Determine the [X, Y] coordinate at the center of the cell enclosing the given text.  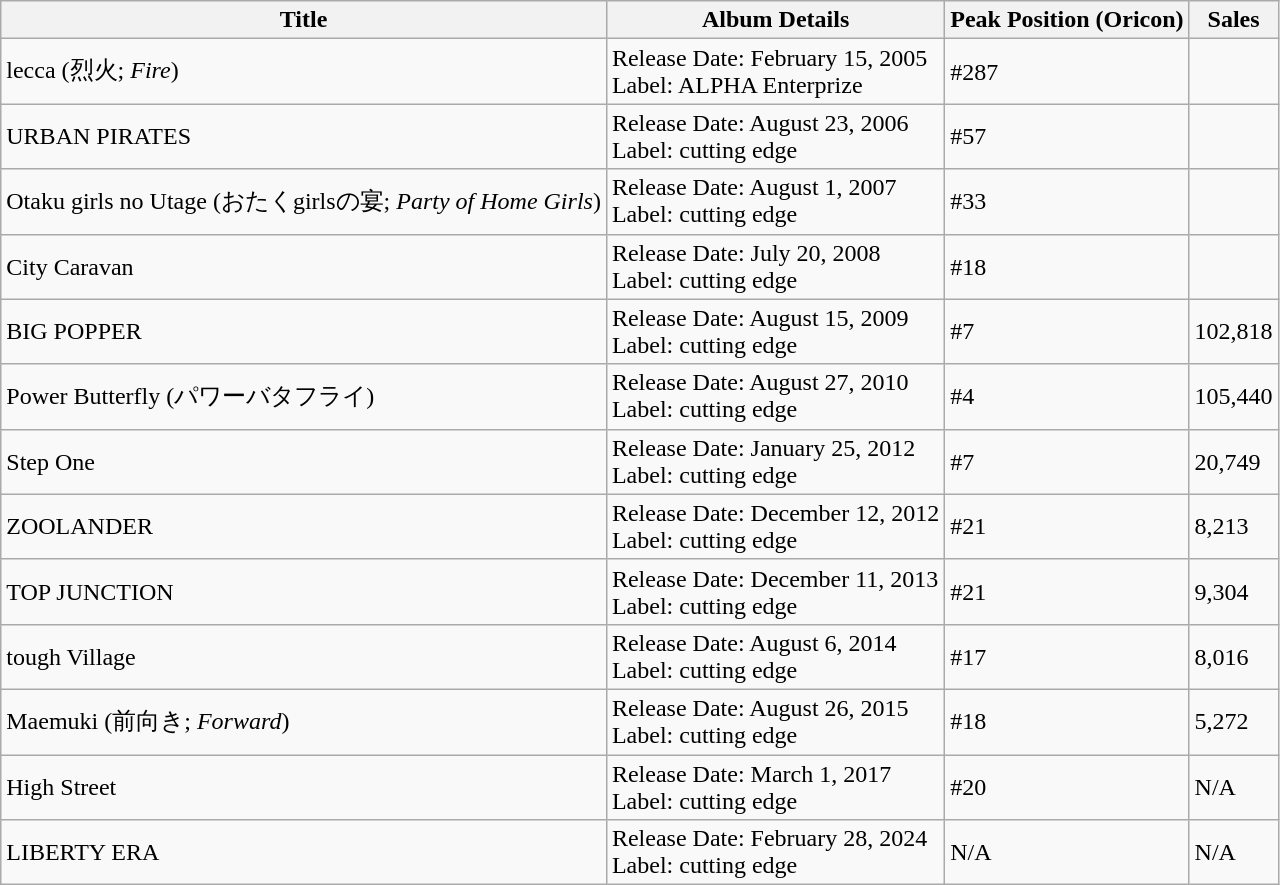
#4 [1067, 396]
Release Date: August 1, 2007Label: cutting edge [775, 202]
Release Date: February 28, 2024Label: cutting edge [775, 852]
Release Date: March 1, 2017Label: cutting edge [775, 786]
Release Date: December 12, 2012Label: cutting edge [775, 526]
#17 [1067, 656]
Maemuki (前向き; Forward) [304, 722]
Release Date: August 26, 2015Label: cutting edge [775, 722]
#33 [1067, 202]
105,440 [1234, 396]
Otaku girls no Utage (おたくgirlsの宴; Party of Home Girls) [304, 202]
Sales [1234, 20]
lecca (烈火; Fire) [304, 72]
8,213 [1234, 526]
Release Date: August 6, 2014Label: cutting edge [775, 656]
LIBERTY ERA [304, 852]
5,272 [1234, 722]
Release Date: December 11, 2013Label: cutting edge [775, 592]
Release Date: August 15, 2009Label: cutting edge [775, 332]
Release Date: August 23, 2006Label: cutting edge [775, 136]
Release Date: August 27, 2010Label: cutting edge [775, 396]
tough Village [304, 656]
#20 [1067, 786]
BIG POPPER [304, 332]
Power Butterfly (パワーバタフライ) [304, 396]
TOP JUNCTION [304, 592]
Release Date: February 15, 2005Label: ALPHA Enterprize [775, 72]
20,749 [1234, 462]
102,818 [1234, 332]
Peak Position (Oricon) [1067, 20]
#287 [1067, 72]
Release Date: January 25, 2012Label: cutting edge [775, 462]
Title [304, 20]
Album Details [775, 20]
ZOOLANDER [304, 526]
City Caravan [304, 266]
URBAN PIRATES [304, 136]
Release Date: July 20, 2008Label: cutting edge [775, 266]
9,304 [1234, 592]
#57 [1067, 136]
Step One [304, 462]
High Street [304, 786]
8,016 [1234, 656]
